Search for the cell housing the specified text and yield its [X, Y] center coordinate. 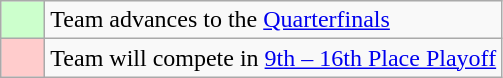
Team will compete in 9th – 16th Place Playoff [274, 58]
Team advances to the Quarterfinals [274, 20]
